Capture the cell that displays the provided text and extract its (x, y) central coordinate. 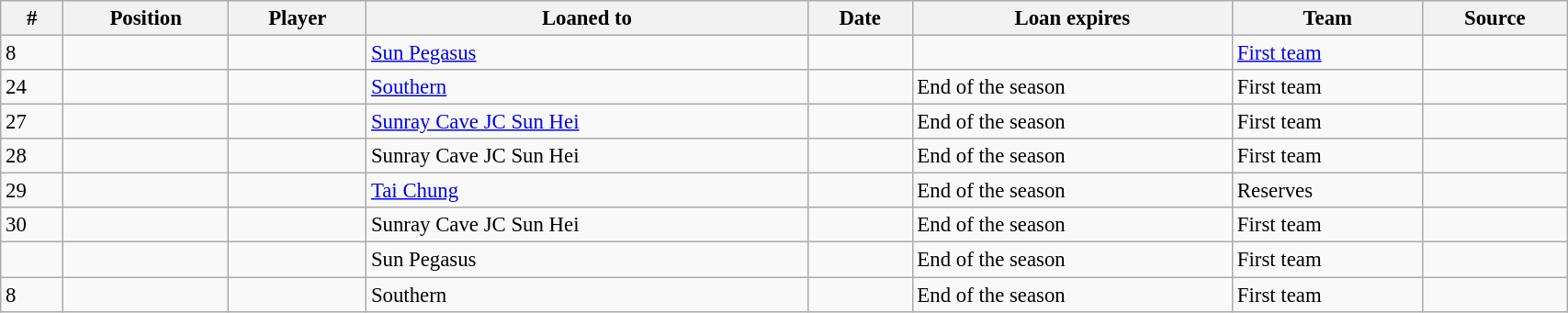
Tai Chung (588, 191)
Loaned to (588, 18)
28 (32, 156)
27 (32, 122)
24 (32, 87)
Date (860, 18)
29 (32, 191)
Player (298, 18)
Team (1328, 18)
Position (145, 18)
Loan expires (1072, 18)
Source (1495, 18)
30 (32, 225)
Reserves (1328, 191)
# (32, 18)
